Identify which cell holds the provided text, then report its (X, Y) central coordinate. 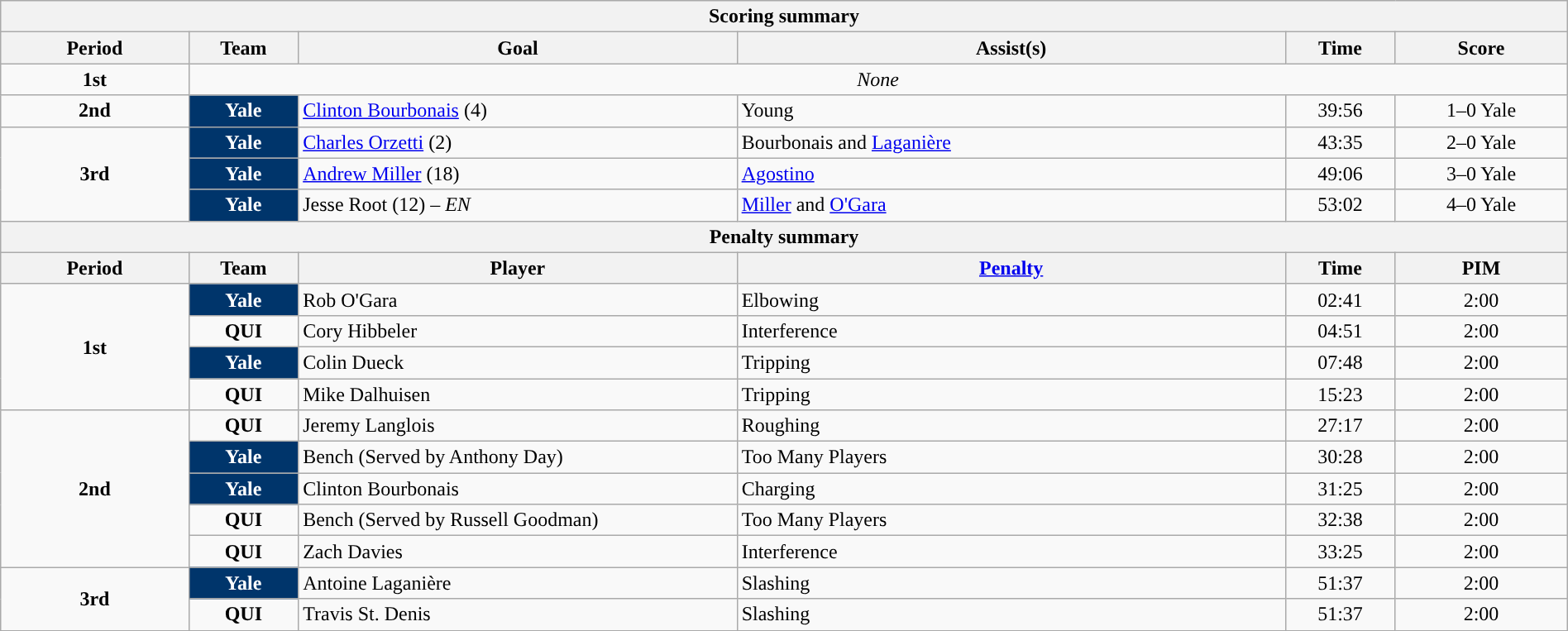
53:02 (1340, 205)
Roughing (1011, 426)
Agostino (1011, 174)
Assist(s) (1011, 48)
Colin Dueck (518, 362)
Andrew Miller (18) (518, 174)
Bourbonais and Laganière (1011, 142)
Player (518, 268)
Mike Dalhuisen (518, 394)
Penalty summary (784, 237)
Miller and O'Gara (1011, 205)
Penalty (1011, 268)
Jeremy Langlois (518, 426)
Young (1011, 111)
Charles Orzetti (2) (518, 142)
Score (1481, 48)
Charging (1011, 489)
04:51 (1340, 331)
Scoring summary (784, 17)
3–0 Yale (1481, 174)
43:35 (1340, 142)
Cory Hibbeler (518, 331)
32:38 (1340, 520)
49:06 (1340, 174)
Zach Davies (518, 552)
4–0 Yale (1481, 205)
07:48 (1340, 362)
02:41 (1340, 299)
33:25 (1340, 552)
PIM (1481, 268)
Bench (Served by Anthony Day) (518, 457)
31:25 (1340, 489)
15:23 (1340, 394)
Jesse Root (12) – EN (518, 205)
Clinton Bourbonais (4) (518, 111)
Elbowing (1011, 299)
1–0 Yale (1481, 111)
Travis St. Denis (518, 614)
Antoine Laganière (518, 583)
None (878, 79)
Rob O'Gara (518, 299)
27:17 (1340, 426)
Bench (Served by Russell Goodman) (518, 520)
39:56 (1340, 111)
30:28 (1340, 457)
Goal (518, 48)
2–0 Yale (1481, 142)
Clinton Bourbonais (518, 489)
